Output the [X, Y] coordinate of the center of the cell containing the given text.  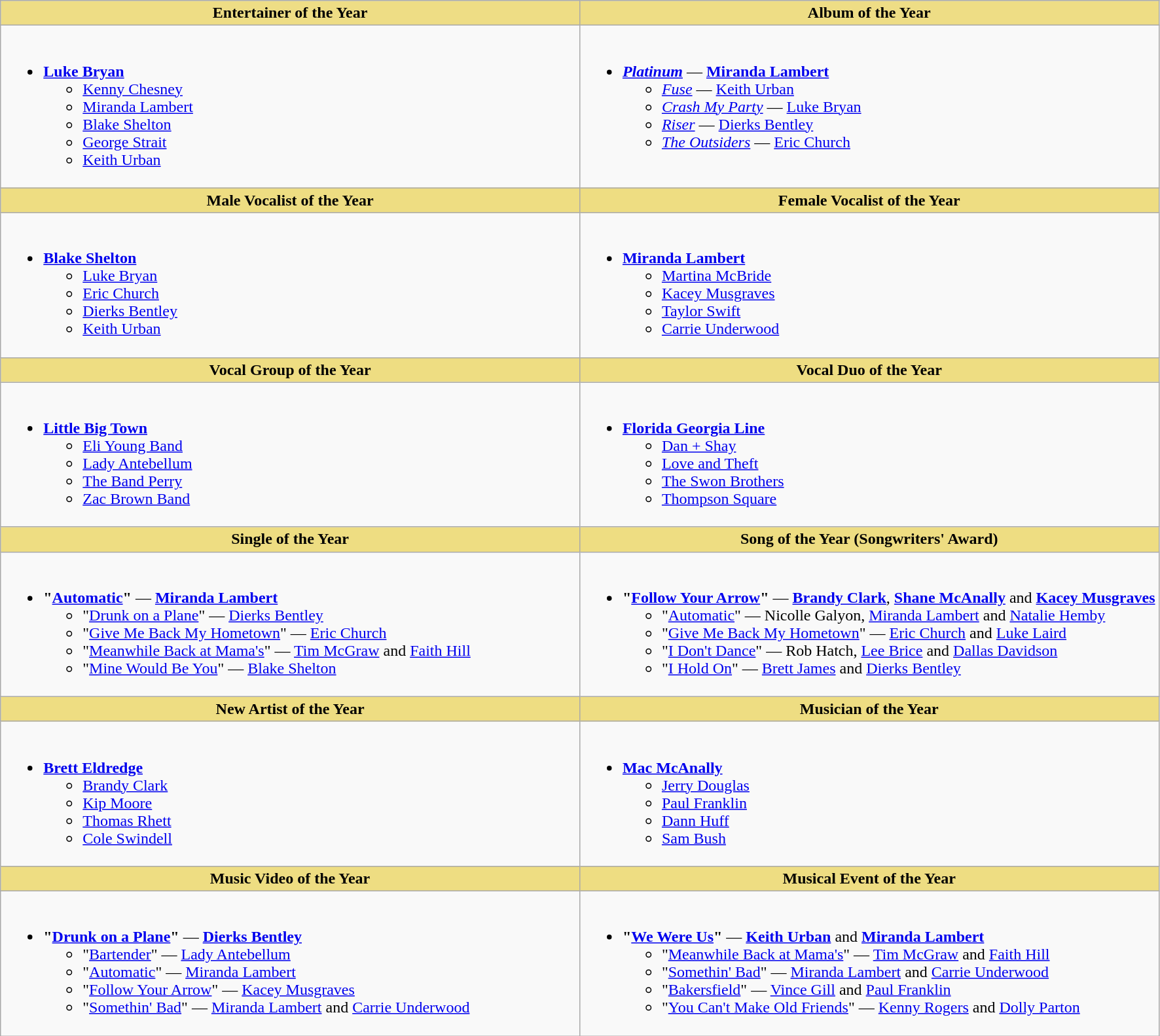
Vocal Group of the Year [291, 370]
Blake SheltonLuke BryanEric ChurchDierks BentleyKeith Urban [291, 285]
Song of the Year (Songwriters' Award) [869, 539]
Album of the Year [869, 13]
Vocal Duo of the Year [869, 370]
Musician of the Year [869, 709]
Mac McAnallyJerry DouglasPaul FranklinDann HuffSam Bush [869, 793]
New Artist of the Year [291, 709]
Musical Event of the Year [869, 878]
Music Video of the Year [291, 878]
Little Big TownEli Young BandLady AntebellumThe Band PerryZac Brown Band [291, 454]
Luke BryanKenny ChesneyMiranda LambertBlake SheltonGeorge StraitKeith Urban [291, 107]
Male Vocalist of the Year [291, 200]
Miranda LambertMartina McBrideKacey MusgravesTaylor SwiftCarrie Underwood [869, 285]
Female Vocalist of the Year [869, 200]
Florida Georgia LineDan + ShayLove and TheftThe Swon BrothersThompson Square [869, 454]
Single of the Year [291, 539]
Platinum — Miranda LambertFuse — Keith UrbanCrash My Party — Luke BryanRiser — Dierks BentleyThe Outsiders — Eric Church [869, 107]
Entertainer of the Year [291, 13]
Brett EldredgeBrandy ClarkKip MooreThomas RhettCole Swindell [291, 793]
